Locate the cell with the specified text and output its (X, Y) center coordinate. 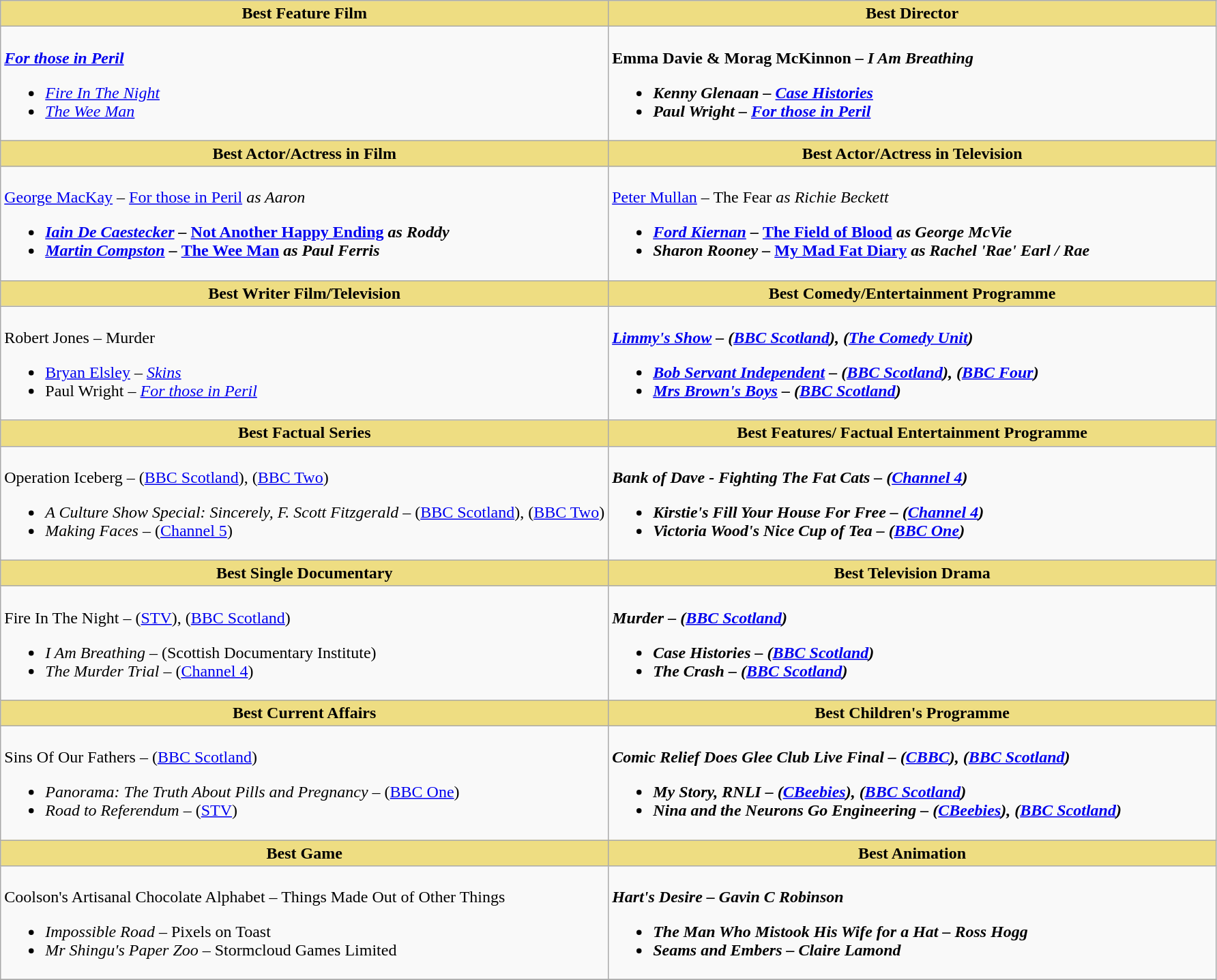
Best Game (304, 853)
Peter Mullan – The Fear as Richie BeckettFord Kiernan – The Field of Blood as George McVieSharon Rooney – My Mad Fat Diary as Rachel 'Rae' Earl / Rae (913, 224)
Fire In The Night – (STV), (BBC Scotland)I Am Breathing – (Scottish Documentary Institute)The Murder Trial – (Channel 4) (304, 642)
Emma Davie & Morag McKinnon – I Am BreathingKenny Glenaan – Case HistoriesPaul Wright – For those in Peril (913, 83)
Best Director (913, 14)
Best Factual Series (304, 433)
Best Features/ Factual Entertainment Programme (913, 433)
Bank of Dave - Fighting The Fat Cats – (Channel 4)Kirstie's Fill Your House For Free – (Channel 4)Victoria Wood's Nice Cup of Tea – (BBC One) (913, 503)
Best Animation (913, 853)
Sins Of Our Fathers – (BBC Scotland)Panorama: The Truth About Pills and Pregnancy – (BBC One)Road to Referendum – (STV) (304, 783)
Hart's Desire – Gavin C RobinsonThe Man Who Mistook His Wife for a Hat – Ross HoggSeams and Embers – Claire Lamond (913, 923)
Best Actor/Actress in Film (304, 153)
Robert Jones – MurderBryan Elsley – SkinsPaul Wright – For those in Peril (304, 363)
George MacKay – For those in Peril as AaronIain De Caestecker – Not Another Happy Ending as RoddyMartin Compston – The Wee Man as Paul Ferris (304, 224)
Best Television Drama (913, 573)
Limmy's Show – (BBC Scotland), (The Comedy Unit)Bob Servant Independent – (BBC Scotland), (BBC Four)Mrs Brown's Boys – (BBC Scotland) (913, 363)
Murder – (BBC Scotland)Case Histories – (BBC Scotland)The Crash – (BBC Scotland) (913, 642)
Best Actor/Actress in Television (913, 153)
Best Feature Film (304, 14)
Best Comedy/Entertainment Programme (913, 293)
Best Current Affairs (304, 713)
Best Children's Programme (913, 713)
For those in PerilFire In The NightThe Wee Man (304, 83)
Best Writer Film/Television (304, 293)
Best Single Documentary (304, 573)
